Scan for the cell matching the given text and deliver its [x, y] coordinate at center. 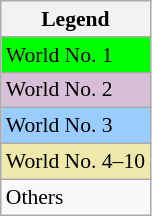
Others [76, 197]
World No. 1 [76, 55]
World No. 2 [76, 90]
World No. 3 [76, 126]
Legend [76, 19]
World No. 4–10 [76, 162]
